Search for the cell housing the specified text and yield its [X, Y] center coordinate. 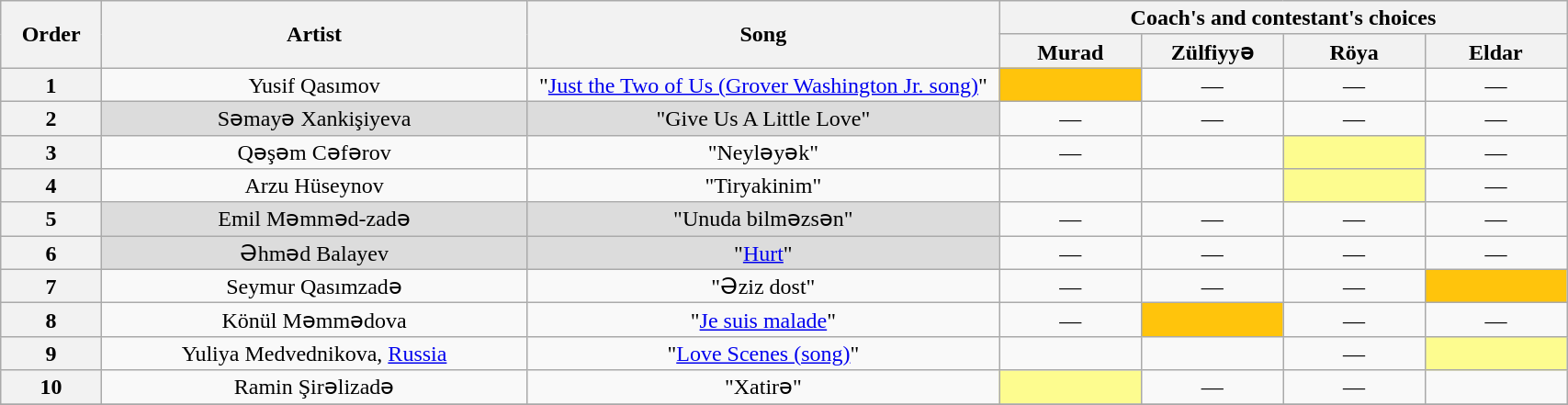
Ramin Şirəlizadə [314, 388]
1 [51, 84]
Könül Məmmədova [314, 320]
Coach's and contestant's choices [1282, 18]
9 [51, 353]
"Əziz dost" [764, 287]
Röya [1354, 51]
4 [51, 186]
"Je suis malade" [764, 320]
"Unuda bilməzsən" [764, 219]
"Give Us A Little Love" [764, 118]
"Tiryakinim" [764, 186]
6 [51, 253]
Artist [314, 35]
Emil Məmməd-zadə [314, 219]
5 [51, 219]
Arzu Hüseynov [314, 186]
Əhməd Balayev [314, 253]
"Hurt" [764, 253]
Qəşəm Cəfərov [314, 152]
Order [51, 35]
Murad [1070, 51]
Yusif Qasımov [314, 84]
Song [764, 35]
10 [51, 388]
"Neyləyək" [764, 152]
3 [51, 152]
8 [51, 320]
Seymur Qasımzadə [314, 287]
Səmayə Xankişiyeva [314, 118]
"Just the Two of Us (Grover Washington Jr. song)" [764, 84]
Yuliya Medvednikova, Russia [314, 353]
"Love Scenes (song)" [764, 353]
2 [51, 118]
"Xatirə" [764, 388]
7 [51, 287]
Eldar [1495, 51]
Zülfiyyə [1213, 51]
